Capture the cell that displays the provided text and extract its [x, y] central coordinate. 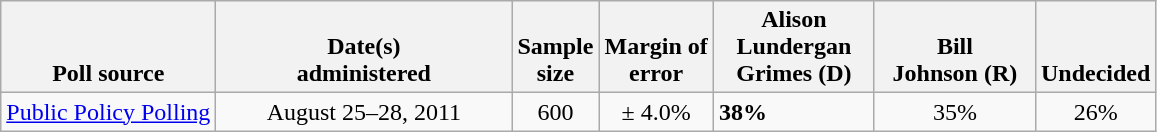
BillJohnson (R) [954, 47]
Samplesize [556, 47]
Date(s)administered [364, 47]
Public Policy Polling [108, 112]
Undecided [1095, 47]
35% [954, 112]
AlisonLundergan Grimes (D) [794, 47]
Poll source [108, 47]
600 [556, 112]
26% [1095, 112]
August 25–28, 2011 [364, 112]
38% [794, 112]
± 4.0% [656, 112]
Margin oferror [656, 47]
